From the cell containing the given text, extract its center point as (X, Y) coordinate. 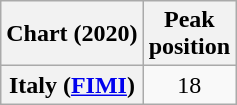
Chart (2020) (72, 34)
18 (189, 85)
Italy (FIMI) (72, 85)
Peakposition (189, 34)
